Output the (x, y) coordinate of the center of the cell containing the given text.  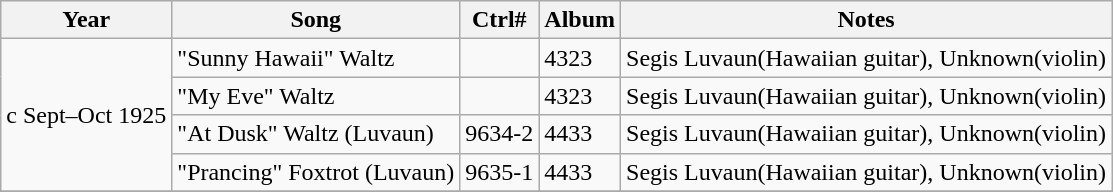
Year (86, 20)
"Sunny Hawaii" Waltz (316, 58)
9634-2 (500, 134)
Album (580, 20)
Song (316, 20)
9635-1 (500, 172)
"At Dusk" Waltz (Luvaun) (316, 134)
Ctrl# (500, 20)
c Sept–Oct 1925 (86, 115)
Notes (866, 20)
"Prancing" Foxtrot (Luvaun) (316, 172)
"My Eve" Waltz (316, 96)
